Identify which cell holds the provided text, then report its [X, Y] central coordinate. 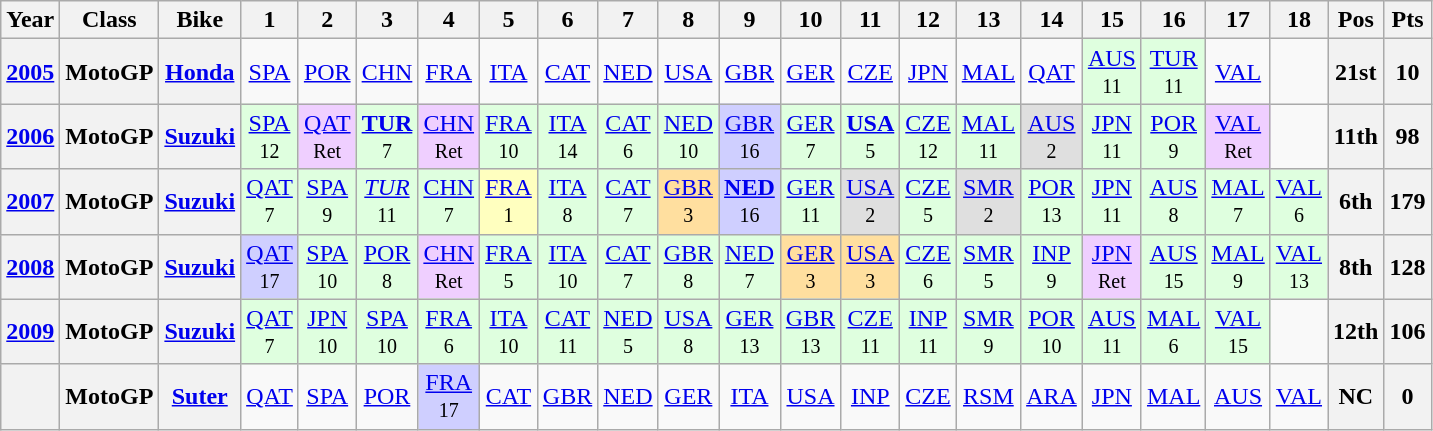
AUS8 [1173, 202]
MAL7 [1238, 202]
INP [870, 396]
179 [1408, 202]
POR9 [1173, 136]
QATRet [327, 136]
14 [1052, 20]
Bike [200, 20]
16 [1173, 20]
21st [1356, 72]
12 [928, 20]
POR8 [387, 266]
1 [270, 20]
15 [1112, 20]
2009 [30, 332]
128 [1408, 266]
2006 [30, 136]
CHN7 [449, 202]
GER3 [810, 266]
CAT6 [628, 136]
AUS [1238, 396]
INP9 [1052, 266]
GBR8 [688, 266]
JPNRet [1112, 266]
9 [750, 20]
NED10 [688, 136]
Suter [200, 396]
4 [449, 20]
FRA5 [509, 266]
Honda [200, 72]
2005 [30, 72]
11th [1356, 136]
VALRet [1238, 136]
QAT17 [270, 266]
SPA 9 [327, 202]
SMR9 [988, 332]
Year [30, 20]
18 [1298, 20]
CZE6 [928, 266]
SPA12 [270, 136]
MAL9 [1238, 266]
2007 [30, 202]
MAL6 [1173, 332]
AUS2 [1052, 136]
SMR2 [988, 202]
12th [1356, 332]
VAL6 [1298, 202]
Pos [1356, 20]
ITA8 [567, 202]
NC [1356, 396]
6 [567, 20]
5 [509, 20]
NED16 [750, 202]
FRA17 [449, 396]
POR10 [1052, 332]
106 [1408, 332]
GBR16 [750, 136]
USA3 [870, 266]
USA8 [688, 332]
Class [110, 20]
JPN10 [327, 332]
GBR3 [688, 202]
2008 [30, 266]
MAL11 [988, 136]
VAL15 [1238, 332]
11 [870, 20]
8 [688, 20]
17 [1238, 20]
GER11 [810, 202]
CHN [387, 72]
CZE12 [928, 136]
98 [1408, 136]
NED5 [628, 332]
13 [988, 20]
2 [327, 20]
FRA1 [509, 202]
ITA14 [567, 136]
CZE11 [870, 332]
VAL13 [1298, 266]
NED7 [750, 266]
FRA [449, 72]
USA2 [870, 202]
FRA10 [509, 136]
7 [628, 20]
GBR13 [810, 332]
3 [387, 20]
AUS15 [1173, 266]
RSM [988, 396]
POR13 [1052, 202]
CZE5 [928, 202]
CAT11 [567, 332]
Pts [1408, 20]
FRA6 [449, 332]
SMR5 [988, 266]
8th [1356, 266]
0 [1408, 396]
USA5 [870, 136]
TUR7 [387, 136]
GER7 [810, 136]
GER13 [750, 332]
ARA [1052, 396]
INP11 [928, 332]
6th [1356, 202]
